Return (x, y) of the center of cell containing provided text 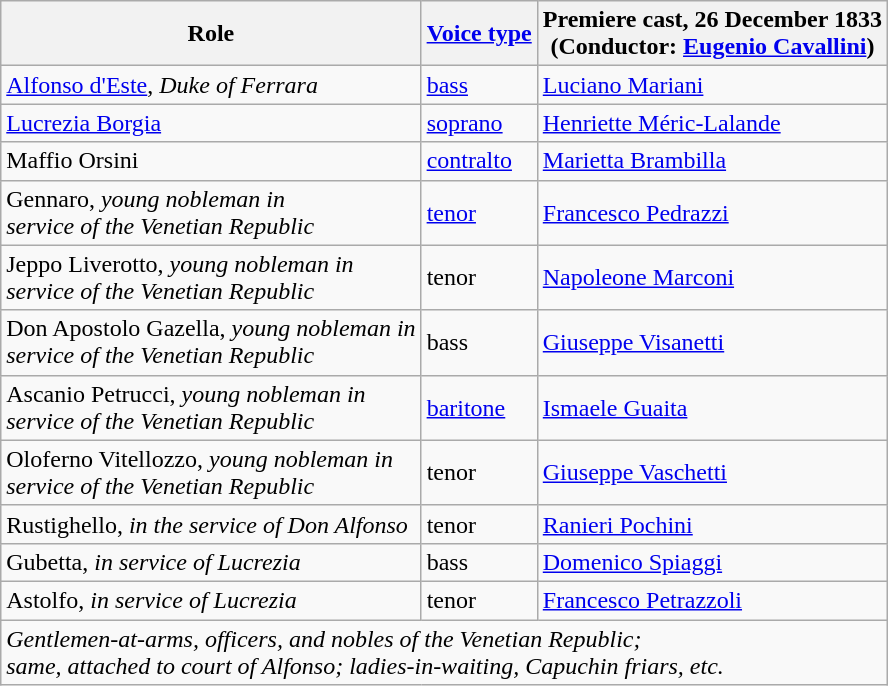
Lucrezia Borgia (211, 123)
Premiere cast, 26 December 1833(Conductor: Eugenio Cavallini) (712, 34)
Francesco Pedrazzi (712, 212)
Voice type (479, 34)
Francesco Petrazzoli (712, 600)
Luciano Mariani (712, 85)
Astolfo, in service of Lucrezia (211, 600)
Rustighello, in the service of Don Alfonso (211, 524)
soprano (479, 123)
Gennaro, young nobleman inservice of the Venetian Republic (211, 212)
Henriette Méric-Lalande (712, 123)
baritone (479, 408)
Gubetta, in service of Lucrezia (211, 562)
Ranieri Pochini (712, 524)
Role (211, 34)
Oloferno Vitellozzo, young nobleman inservice of the Venetian Republic (211, 472)
Ascanio Petrucci, young nobleman inservice of the Venetian Republic (211, 408)
Marietta Brambilla (712, 161)
Maffio Orsini (211, 161)
Giuseppe Vaschetti (712, 472)
Don Apostolo Gazella, young nobleman inservice of the Venetian Republic (211, 342)
Giuseppe Visanetti (712, 342)
Ismaele Guaita (712, 408)
Napoleone Marconi (712, 278)
Alfonso d'Este, Duke of Ferrara (211, 85)
contralto (479, 161)
Jeppo Liverotto, young nobleman inservice of the Venetian Republic (211, 278)
Domenico Spiaggi (712, 562)
Gentlemen-at-arms, officers, and nobles of the Venetian Republic;same, attached to court of Alfonso; ladies-in-waiting, Capuchin friars, etc. (444, 652)
